Output the (X, Y) coordinate of the center of the cell containing the given text.  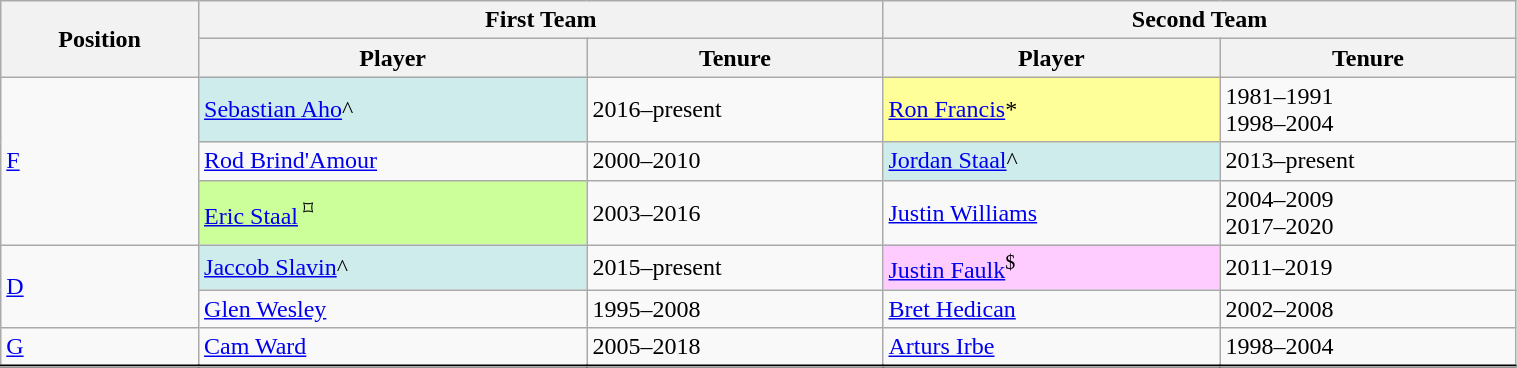
Second Team (1200, 20)
Justin Faulk$ (1052, 268)
Sebastian Aho^ (393, 110)
G (100, 348)
2002–2008 (1368, 309)
1995–2008 (735, 309)
Eric Staal ⌑ (393, 212)
2013–present (1368, 161)
First Team (541, 20)
Jaccob Slavin^ (393, 268)
Arturs Irbe (1052, 348)
Justin Williams (1052, 212)
2000–2010 (735, 161)
2015–present (735, 268)
F (100, 161)
Glen Wesley (393, 309)
Rod Brind'Amour (393, 161)
Ron Francis* (1052, 110)
Cam Ward (393, 348)
2005–2018 (735, 348)
1981–19911998–2004 (1368, 110)
Position (100, 39)
1998–2004 (1368, 348)
2003–2016 (735, 212)
2004–20092017–2020 (1368, 212)
Bret Hedican (1052, 309)
2011–2019 (1368, 268)
D (100, 286)
2016–present (735, 110)
Jordan Staal^ (1052, 161)
